Determine the (X, Y) coordinate at the center of the cell enclosing the given text.  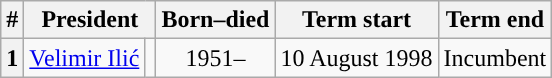
Term start (356, 20)
# (12, 20)
10 August 1998 (356, 58)
Velimir Ilić (84, 58)
Born–died (216, 20)
Term end (495, 20)
1 (12, 58)
President (90, 20)
1951– (216, 58)
Incumbent (495, 58)
